From the cell containing the given text, extract its center point as [X, Y] coordinate. 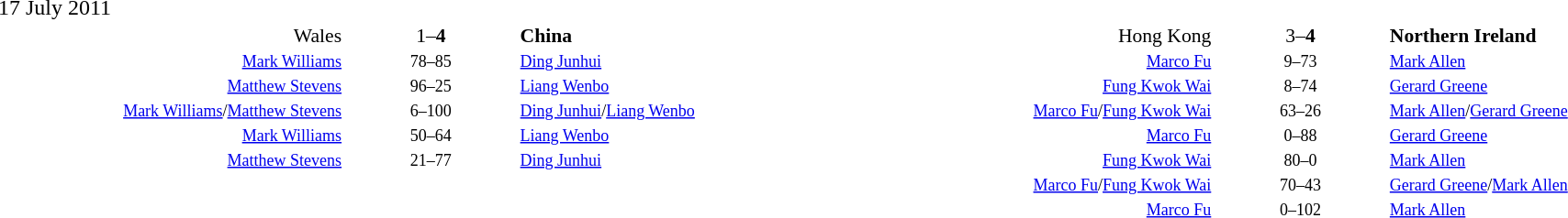
8–74 [1300, 87]
1–4 [431, 35]
78–85 [431, 61]
0–88 [1300, 136]
6–100 [431, 111]
50–64 [431, 136]
70–43 [1300, 186]
63–26 [1300, 111]
China [692, 35]
9–73 [1300, 61]
80–0 [1300, 160]
96–25 [431, 87]
Hong Kong [1039, 35]
21–77 [431, 160]
3–4 [1300, 35]
Ding Junhui/Liang Wenbo [692, 111]
